For the text-containing cell, return its midpoint in [x, y] coordinate format. 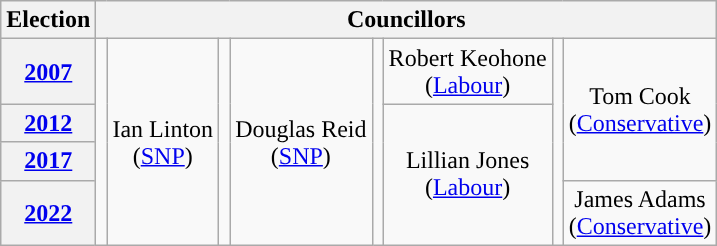
Lillian Jones(Labour) [468, 174]
Robert Keohone(Labour) [468, 72]
Councillors [406, 20]
Election [48, 20]
2022 [48, 212]
Ian Linton(SNP) [163, 142]
Douglas Reid(SNP) [301, 142]
Tom Cook(Conservative) [640, 110]
James Adams(Conservative) [640, 212]
2007 [48, 72]
2017 [48, 161]
2012 [48, 123]
